Pinpoint the cell where the given text exists, returning its (X, Y) midpoint coordinate. 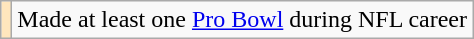
Made at least one Pro Bowl during NFL career (242, 20)
